Search for the cell housing the specified text and yield its (x, y) center coordinate. 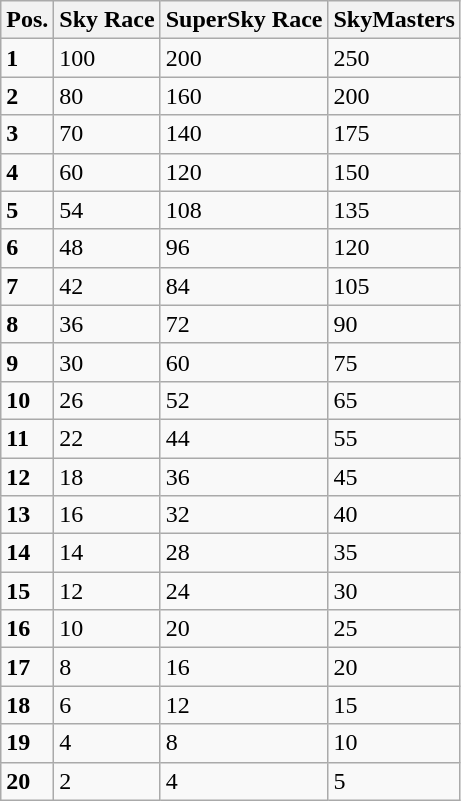
11 (28, 438)
45 (394, 477)
28 (244, 553)
52 (244, 400)
90 (394, 324)
250 (394, 58)
70 (107, 134)
84 (244, 286)
72 (244, 324)
19 (28, 743)
135 (394, 210)
96 (244, 248)
54 (107, 210)
105 (394, 286)
1 (28, 58)
175 (394, 134)
7 (28, 286)
32 (244, 515)
80 (107, 96)
150 (394, 172)
SuperSky Race (244, 20)
40 (394, 515)
Pos. (28, 20)
44 (244, 438)
13 (28, 515)
42 (107, 286)
24 (244, 591)
35 (394, 553)
22 (107, 438)
160 (244, 96)
3 (28, 134)
48 (107, 248)
108 (244, 210)
75 (394, 362)
55 (394, 438)
9 (28, 362)
Sky Race (107, 20)
17 (28, 667)
65 (394, 400)
100 (107, 58)
SkyMasters (394, 20)
26 (107, 400)
25 (394, 629)
140 (244, 134)
